Return (x, y) of the center of cell containing provided text 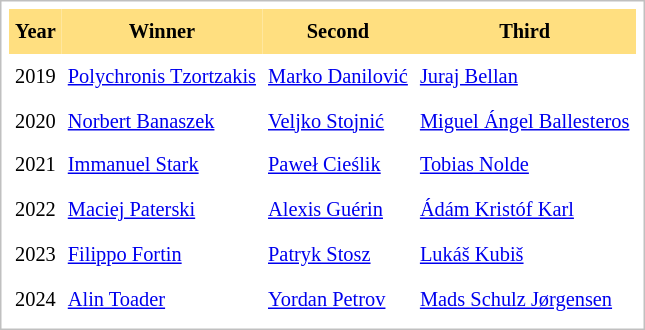
2020 (36, 120)
2022 (36, 210)
Alin Toader (162, 300)
Ádám Kristóf Karl (525, 210)
Lukáš Kubiš (525, 254)
Year (36, 32)
Veljko Stojnić (338, 120)
2019 (36, 76)
Miguel Ángel Ballesteros (525, 120)
Polychronis Tzortzakis (162, 76)
Filippo Fortin (162, 254)
2021 (36, 166)
Alexis Guérin (338, 210)
Paweł Cieślik (338, 166)
Juraj Bellan (525, 76)
Mads Schulz Jørgensen (525, 300)
Marko Danilović (338, 76)
Third (525, 32)
Yordan Petrov (338, 300)
Immanuel Stark (162, 166)
Maciej Paterski (162, 210)
Patryk Stosz (338, 254)
Tobias Nolde (525, 166)
2023 (36, 254)
Norbert Banaszek (162, 120)
2024 (36, 300)
Winner (162, 32)
Second (338, 32)
